Detect which cell encompasses the target text, then output its [x, y] center coordinate. 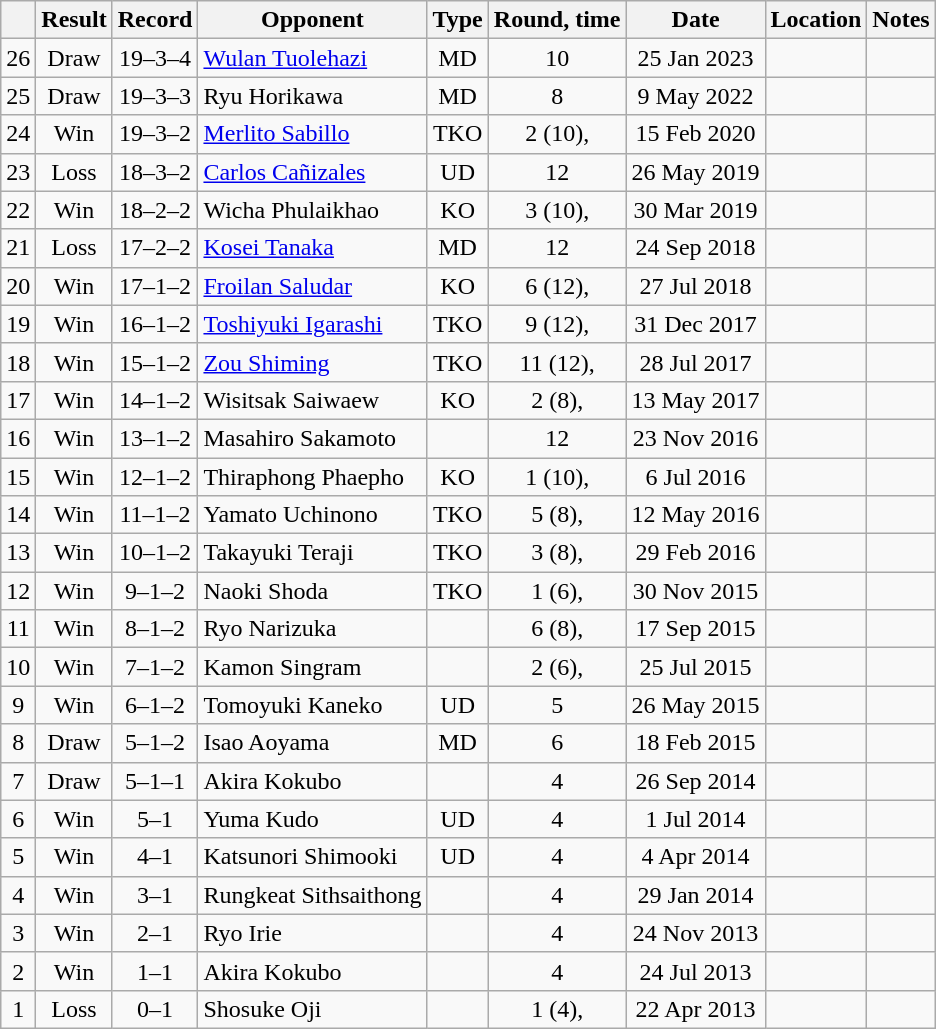
15–1–2 [155, 362]
18 Feb 2015 [696, 743]
25 [18, 96]
29 Feb 2016 [696, 553]
16 [18, 438]
1 (10), [557, 477]
3 (8), [557, 553]
3–1 [155, 895]
5–1 [155, 819]
17–1–2 [155, 286]
23 [18, 172]
Isao Aoyama [312, 743]
Result [74, 20]
24 Jul 2013 [696, 971]
Merlito Sabillo [312, 134]
2–1 [155, 933]
13–1–2 [155, 438]
1 [18, 1009]
25 Jul 2015 [696, 667]
26 May 2019 [696, 172]
Katsunori Shimooki [312, 857]
5–1–1 [155, 781]
Carlos Cañizales [312, 172]
26 [18, 58]
14 [18, 515]
Masahiro Sakamoto [312, 438]
11–1–2 [155, 515]
7 [18, 781]
Type [458, 20]
18–3–2 [155, 172]
31 Dec 2017 [696, 324]
Thiraphong Phaepho [312, 477]
Shosuke Oji [312, 1009]
6 (8), [557, 629]
15 Feb 2020 [696, 134]
1 Jul 2014 [696, 819]
4 Apr 2014 [696, 857]
28 Jul 2017 [696, 362]
Wisitsak Saiwaew [312, 400]
7–1–2 [155, 667]
Froilan Saludar [312, 286]
17 Sep 2015 [696, 629]
26 Sep 2014 [696, 781]
8–1–2 [155, 629]
29 Jan 2014 [696, 895]
Wulan Tuolehazi [312, 58]
Naoki Shoda [312, 591]
27 Jul 2018 [696, 286]
Rungkeat Sithsaithong [312, 895]
Wicha Phulaikhao [312, 210]
9 [18, 705]
Yuma Kudo [312, 819]
17–2–2 [155, 248]
6 Jul 2016 [696, 477]
23 Nov 2016 [696, 438]
Opponent [312, 20]
30 Mar 2019 [696, 210]
5 (8), [557, 515]
2 (8), [557, 400]
17 [18, 400]
12–1–2 [155, 477]
24 Nov 2013 [696, 933]
25 Jan 2023 [696, 58]
Takayuki Teraji [312, 553]
Date [696, 20]
18–2–2 [155, 210]
5–1–2 [155, 743]
2 [18, 971]
9 (12), [557, 324]
9–1–2 [155, 591]
Zou Shiming [312, 362]
Toshiyuki Igarashi [312, 324]
19 [18, 324]
Round, time [557, 20]
6 (12), [557, 286]
20 [18, 286]
26 May 2015 [696, 705]
1 (6), [557, 591]
Kamon Singram [312, 667]
Record [155, 20]
Location [816, 20]
19–3–3 [155, 96]
Kosei Tanaka [312, 248]
Notes [901, 20]
11 (12), [557, 362]
22 [18, 210]
2 (10), [557, 134]
14–1–2 [155, 400]
Yamato Uchinono [312, 515]
11 [18, 629]
6–1–2 [155, 705]
Ryo Narizuka [312, 629]
16–1–2 [155, 324]
10–1–2 [155, 553]
12 May 2016 [696, 515]
3 (10), [557, 210]
24 [18, 134]
13 May 2017 [696, 400]
24 Sep 2018 [696, 248]
Ryo Irie [312, 933]
13 [18, 553]
1–1 [155, 971]
Ryu Horikawa [312, 96]
Tomoyuki Kaneko [312, 705]
1 (4), [557, 1009]
3 [18, 933]
2 (6), [557, 667]
15 [18, 477]
4–1 [155, 857]
9 May 2022 [696, 96]
19–3–4 [155, 58]
18 [18, 362]
0–1 [155, 1009]
22 Apr 2013 [696, 1009]
21 [18, 248]
30 Nov 2015 [696, 591]
19–3–2 [155, 134]
